Identify which cell holds the provided text, then report its [x, y] central coordinate. 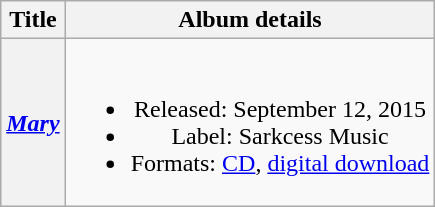
Released: September 12, 2015Label: Sarkcess MusicFormats: CD, digital download [250, 122]
Title [33, 20]
Mary [33, 122]
Album details [250, 20]
